Find where the given text appears and provide that cell's center as (X, Y) coordinate. 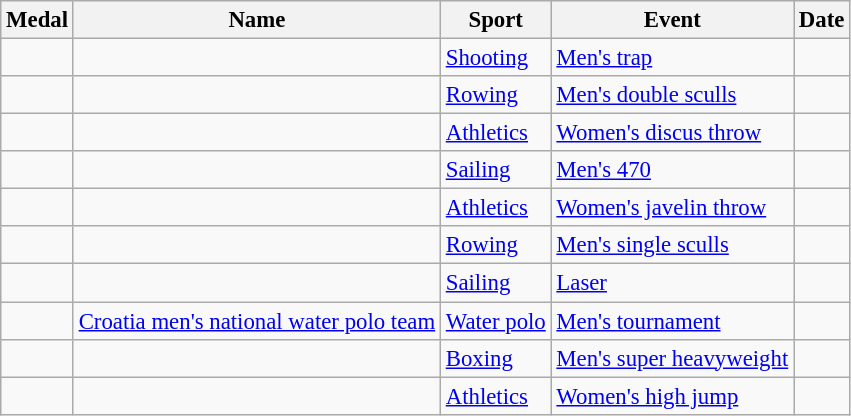
Event (672, 20)
Men's 470 (672, 170)
Water polo (496, 321)
Name (256, 20)
Men's super heavyweight (672, 358)
Men's trap (672, 58)
Men's single sculls (672, 245)
Laser (672, 283)
Women's javelin throw (672, 208)
Medal (38, 20)
Sport (496, 20)
Women's discus throw (672, 133)
Men's tournament (672, 321)
Women's high jump (672, 396)
Men's double sculls (672, 95)
Boxing (496, 358)
Date (822, 20)
Croatia men's national water polo team (256, 321)
Shooting (496, 58)
